Extract the [x, y] coordinate from the center of the cell holding the provided text.  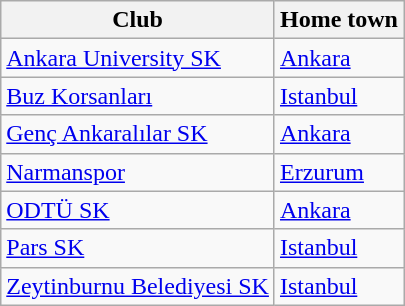
Pars SK [138, 248]
Narmanspor [138, 172]
Buz Korsanları [138, 96]
Home town [338, 20]
Zeytinburnu Belediyesi SK [138, 286]
Genç Ankaralılar SK [138, 134]
ODTÜ SK [138, 210]
Club [138, 20]
Erzurum [338, 172]
Ankara University SK [138, 58]
